Output the (X, Y) coordinate of the center of the cell containing the given text.  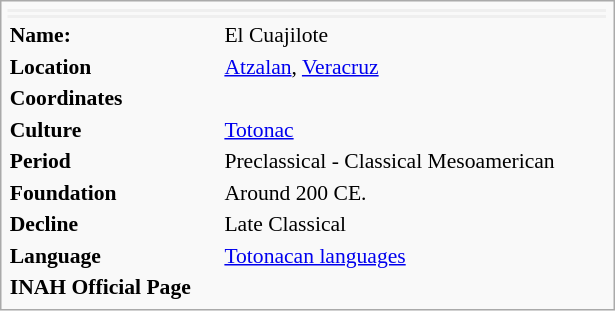
Location (114, 66)
Decline (114, 224)
Totonacan languages (414, 255)
Foundation (114, 192)
Around 200 CE. (414, 192)
Culture (114, 129)
Preclassical - Classical Mesoamerican (414, 161)
Name: (114, 35)
Late Classical (414, 224)
El Cuajilote (414, 35)
Atzalan, Veracruz (414, 66)
Period (114, 161)
Coordinates (114, 98)
Totonac (414, 129)
Language (114, 255)
INAH Official Page (114, 287)
